Find where the given text appears and provide that cell's center as [X, Y] coordinate. 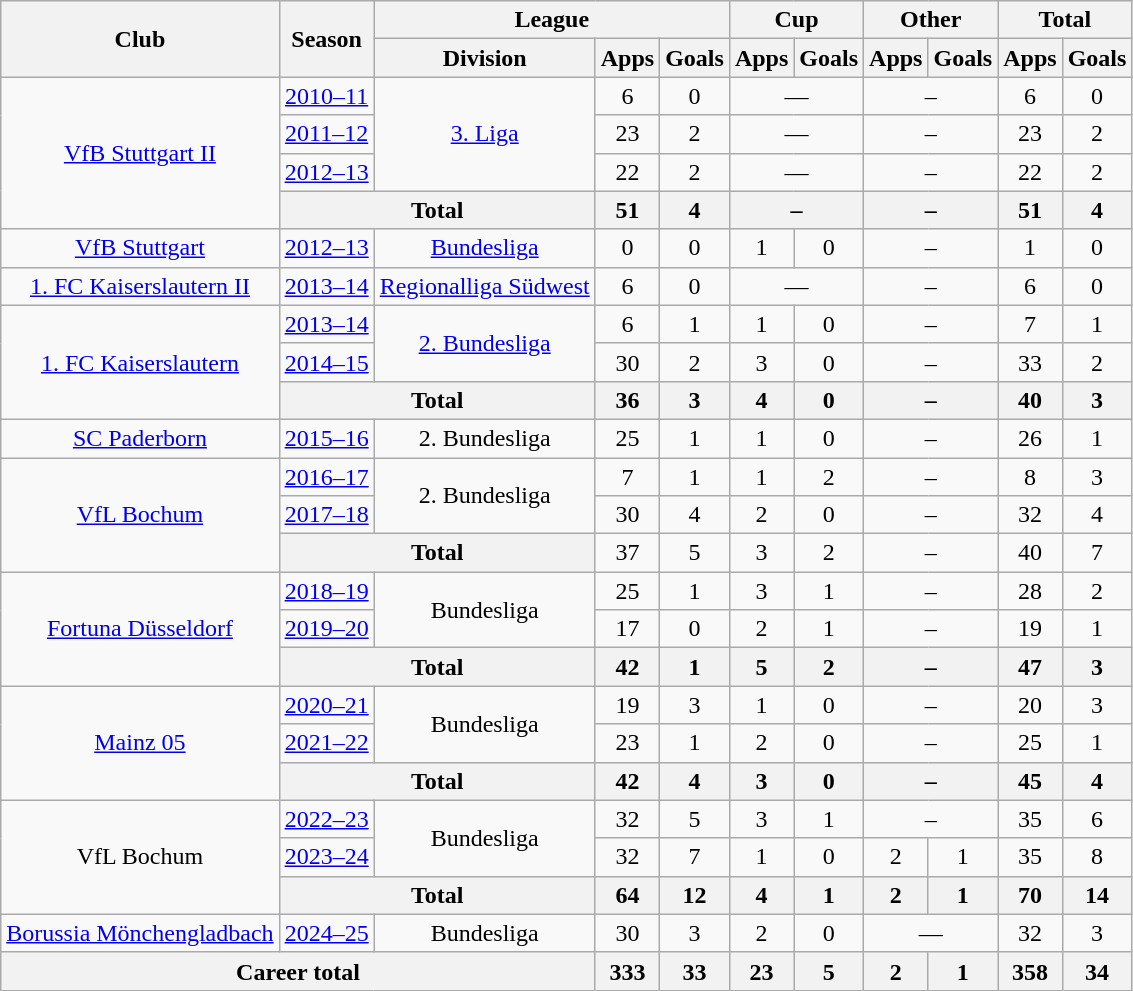
Regionalliga Südwest [484, 286]
Fortuna Düsseldorf [140, 629]
64 [627, 895]
VfB Stuttgart [140, 248]
VfB Stuttgart II [140, 153]
Season [326, 39]
SC Paderborn [140, 438]
2021–22 [326, 743]
2018–19 [326, 591]
36 [627, 400]
Borussia Mönchengladbach [140, 933]
17 [627, 629]
Mainz 05 [140, 743]
70 [1030, 895]
Other [931, 20]
1. FC Kaiserslautern [140, 362]
28 [1030, 591]
358 [1030, 971]
333 [627, 971]
26 [1030, 438]
34 [1097, 971]
2023–24 [326, 857]
47 [1030, 667]
2010–11 [326, 96]
20 [1030, 705]
37 [627, 553]
Cup [796, 20]
Division [484, 58]
2020–21 [326, 705]
2017–18 [326, 515]
12 [695, 895]
2022–23 [326, 819]
2011–12 [326, 134]
3. Liga [484, 134]
League [552, 20]
1. FC Kaiserslautern II [140, 286]
2024–25 [326, 933]
2016–17 [326, 477]
2014–15 [326, 362]
Career total [298, 971]
2015–16 [326, 438]
2019–20 [326, 629]
45 [1030, 781]
Club [140, 39]
14 [1097, 895]
